Return the (x, y) coordinate for the center point of the cell that contains the specified text.  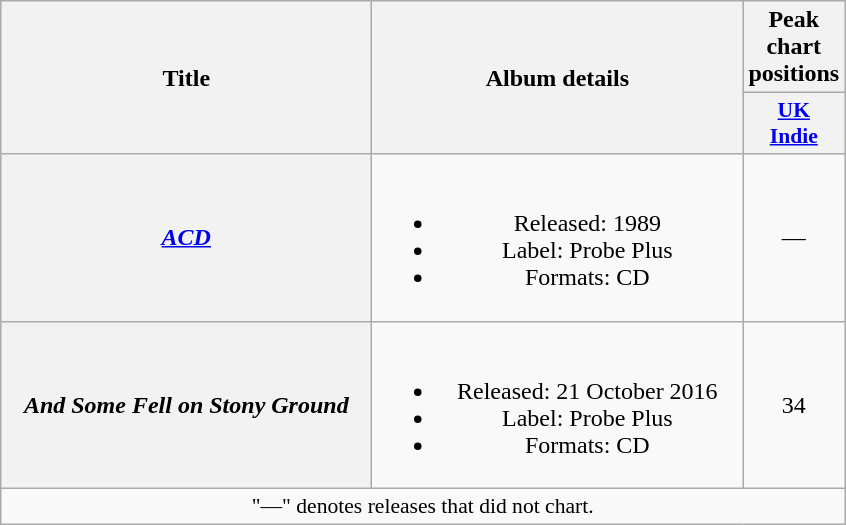
34 (794, 404)
Released: 21 October 2016Label: Probe PlusFormats: CD (558, 404)
— (794, 238)
"—" denotes releases that did not chart. (423, 506)
Released: 1989Label: Probe PlusFormats: CD (558, 238)
Album details (558, 78)
And Some Fell on Stony Ground (186, 404)
Peak chart positions (794, 47)
UKIndie (794, 124)
ACD (186, 238)
Title (186, 78)
